Return the [x, y] coordinate for the center point of the cell that contains the specified text.  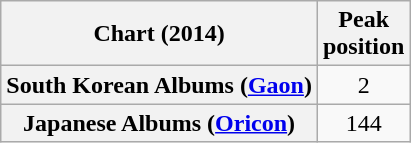
Chart (2014) [160, 34]
Japanese Albums (Oricon) [160, 123]
2 [363, 85]
144 [363, 123]
South Korean Albums (Gaon) [160, 85]
Peakposition [363, 34]
